Pinpoint the cell where the given text exists, returning its (x, y) midpoint coordinate. 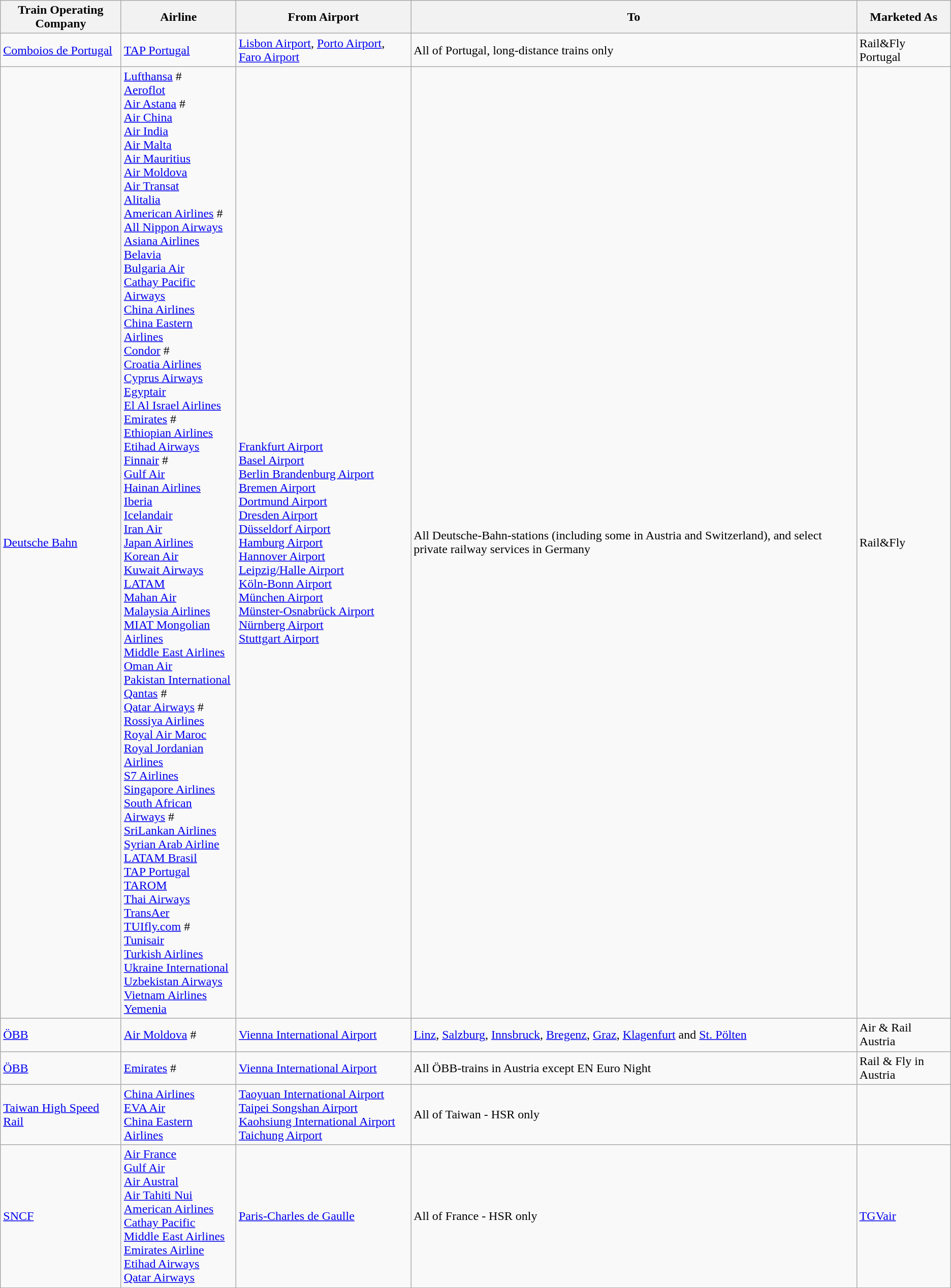
All of Taiwan - HSR only (634, 1114)
Taiwan High Speed Rail (61, 1114)
From Airport (323, 17)
Air & Rail Austria (903, 1035)
Train Operating Company (61, 17)
Marketed As (903, 17)
Rail&Fly (903, 542)
Emirates # (178, 1068)
Rail&Fly Portugal (903, 50)
Comboios de Portugal (61, 50)
Taoyuan International AirportTaipei Songshan AirportKaohsiung International AirportTaichung Airport (323, 1114)
All of France - HSR only (634, 1216)
Air Moldova # (178, 1035)
Linz, Salzburg, Innsbruck, Bregenz, Graz, Klagenfurt and St. Pölten (634, 1035)
All ÖBB-trains in Austria except EN Euro Night (634, 1068)
All Deutsche-Bahn-stations (including some in Austria and Switzerland), and select private railway services in Germany (634, 542)
Airline (178, 17)
To (634, 17)
All of Portugal, long-distance trains only (634, 50)
TAP Portugal (178, 50)
TGVair (903, 1216)
Rail & Fly in Austria (903, 1068)
Deutsche Bahn (61, 542)
SNCF (61, 1216)
China AirlinesEVA AirChina Eastern Airlines (178, 1114)
Paris-Charles de Gaulle (323, 1216)
Air FranceGulf AirAir AustralAir Tahiti NuiAmerican AirlinesCathay PacificMiddle East AirlinesEmirates AirlineEtihad AirwaysQatar Airways (178, 1216)
Lisbon Airport, Porto Airport, Faro Airport (323, 50)
